Pinpoint the cell where the given text exists, returning its (x, y) midpoint coordinate. 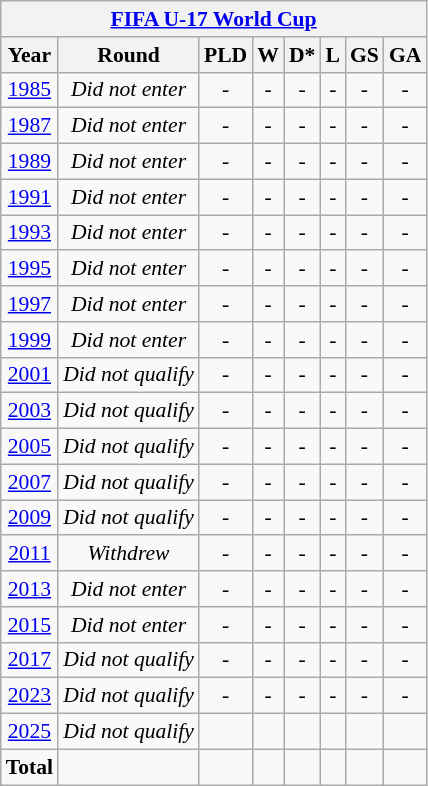
2013 (30, 589)
GA (406, 55)
2001 (30, 375)
Total (30, 767)
PLD (226, 55)
2005 (30, 447)
Round (128, 55)
1987 (30, 126)
2017 (30, 660)
1993 (30, 233)
L (332, 55)
1997 (30, 304)
1989 (30, 162)
2011 (30, 554)
2025 (30, 732)
GS (364, 55)
2007 (30, 482)
1999 (30, 340)
2015 (30, 625)
2023 (30, 696)
D* (302, 55)
Year (30, 55)
2003 (30, 411)
W (268, 55)
Withdrew (128, 554)
2009 (30, 518)
1991 (30, 197)
1985 (30, 90)
1995 (30, 269)
FIFA U-17 World Cup (214, 19)
